Search for the cell housing the specified text and yield its (X, Y) center coordinate. 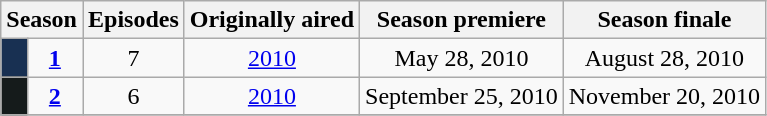
Originally aired (272, 20)
Season (42, 20)
Episodes (133, 20)
7 (133, 58)
6 (133, 96)
Season premiere (462, 20)
September 25, 2010 (462, 96)
May 28, 2010 (462, 58)
1 (54, 58)
November 20, 2010 (664, 96)
2 (54, 96)
Season finale (664, 20)
August 28, 2010 (664, 58)
